From the cell containing the given text, extract its center point as (x, y) coordinate. 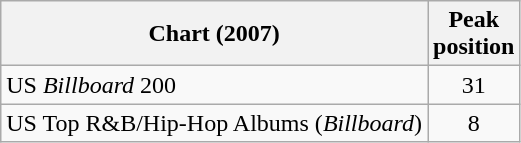
US Billboard 200 (214, 85)
8 (474, 123)
Peakposition (474, 34)
Chart (2007) (214, 34)
US Top R&B/Hip-Hop Albums (Billboard) (214, 123)
31 (474, 85)
